Detect which cell encompasses the target text, then output its (X, Y) center coordinate. 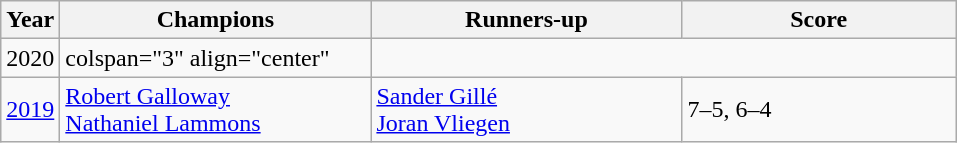
Runners-up (526, 20)
7–5, 6–4 (819, 110)
Robert Galloway Nathaniel Lammons (216, 110)
Year (30, 20)
Score (819, 20)
2019 (30, 110)
colspan="3" align="center" (216, 58)
Sander Gillé Joran Vliegen (526, 110)
Champions (216, 20)
2020 (30, 58)
